Identify which cell holds the provided text, then report its [X, Y] central coordinate. 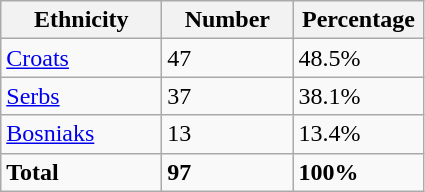
97 [228, 172]
Total [82, 172]
100% [358, 172]
Serbs [82, 96]
Bosniaks [82, 134]
13 [228, 134]
38.1% [358, 96]
Number [228, 20]
Ethnicity [82, 20]
48.5% [358, 58]
Percentage [358, 20]
37 [228, 96]
Croats [82, 58]
47 [228, 58]
13.4% [358, 134]
